Detect which cell encompasses the target text, then output its (X, Y) center coordinate. 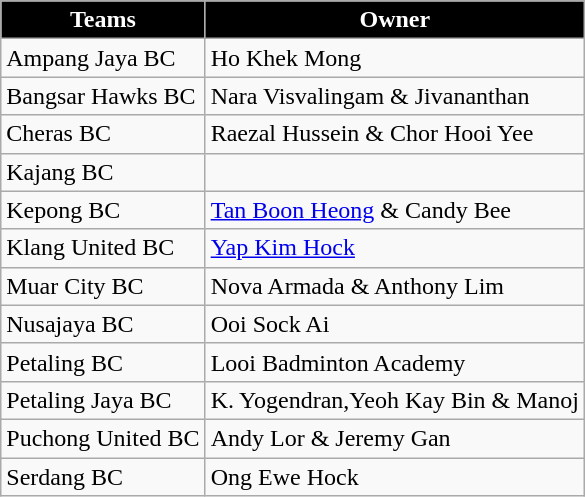
Raezal Hussein & Chor Hooi Yee (394, 134)
Teams (103, 20)
Nusajaya BC (103, 324)
Ooi Sock Ai (394, 324)
Petaling BC (103, 362)
Looi Badminton Academy (394, 362)
Nara Visvalingam & Jivananthan (394, 96)
Puchong United BC (103, 438)
Bangsar Hawks BC (103, 96)
Serdang BC (103, 477)
Ong Ewe Hock (394, 477)
Klang United BC (103, 248)
Nova Armada & Anthony Lim (394, 286)
Ampang Jaya BC (103, 58)
Kepong BC (103, 210)
Tan Boon Heong & Candy Bee (394, 210)
Yap Kim Hock (394, 248)
Muar City BC (103, 286)
Cheras BC (103, 134)
K. Yogendran,Yeoh Kay Bin & Manoj (394, 400)
Petaling Jaya BC (103, 400)
Kajang BC (103, 172)
Ho Khek Mong (394, 58)
Andy Lor & Jeremy Gan (394, 438)
Owner (394, 20)
